Detect which cell encompasses the target text, then output its (X, Y) center coordinate. 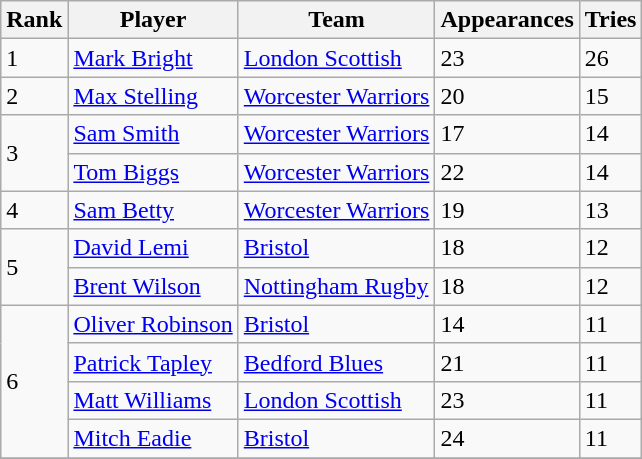
Mark Bright (153, 58)
1 (34, 58)
Sam Betty (153, 210)
22 (507, 172)
Tries (610, 20)
Tom Biggs (153, 172)
4 (34, 210)
Team (336, 20)
24 (507, 438)
Matt Williams (153, 400)
17 (507, 134)
13 (610, 210)
David Lemi (153, 248)
2 (34, 96)
Bedford Blues (336, 362)
Brent Wilson (153, 286)
21 (507, 362)
Rank (34, 20)
26 (610, 58)
Appearances (507, 20)
5 (34, 267)
Sam Smith (153, 134)
Nottingham Rugby (336, 286)
Mitch Eadie (153, 438)
Oliver Robinson (153, 324)
3 (34, 153)
Patrick Tapley (153, 362)
6 (34, 381)
Max Stelling (153, 96)
15 (610, 96)
20 (507, 96)
19 (507, 210)
Player (153, 20)
